Return the (X, Y) coordinate for the center point of the cell that contains the specified text.  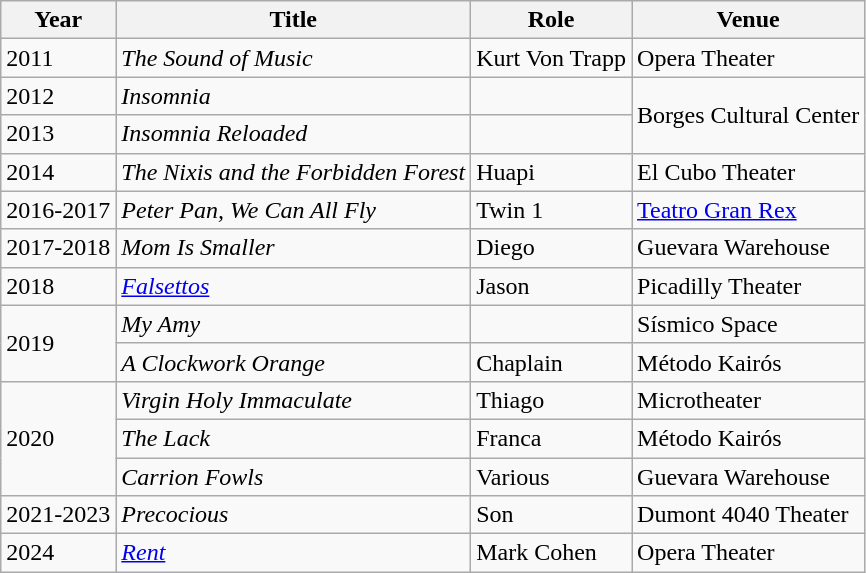
2017-2018 (58, 248)
Rent (294, 553)
Son (552, 515)
2012 (58, 96)
Year (58, 20)
Teatro Gran Rex (748, 210)
Insomnia Reloaded (294, 134)
Picadilly Theater (748, 286)
2011 (58, 58)
A Clockwork Orange (294, 362)
Microtheater (748, 400)
Title (294, 20)
Borges Cultural Center (748, 115)
2020 (58, 438)
The Nixis and the Forbidden Forest (294, 172)
Virgin Holy Immaculate (294, 400)
2019 (58, 343)
Various (552, 477)
Mom Is Smaller (294, 248)
The Lack (294, 438)
The Sound of Music (294, 58)
2024 (58, 553)
El Cubo Theater (748, 172)
Diego (552, 248)
Kurt Von Trapp (552, 58)
Thiago (552, 400)
Peter Pan, We Can All Fly (294, 210)
Sísmico Space (748, 324)
Chaplain (552, 362)
Huapi (552, 172)
Jason (552, 286)
2021-2023 (58, 515)
My Amy (294, 324)
Dumont 4040 Theater (748, 515)
2016-2017 (58, 210)
2013 (58, 134)
Insomnia (294, 96)
Falsettos (294, 286)
Mark Cohen (552, 553)
Precocious (294, 515)
Twin 1 (552, 210)
Franca (552, 438)
Carrion Fowls (294, 477)
2018 (58, 286)
Venue (748, 20)
2014 (58, 172)
Role (552, 20)
